Pinpoint the cell where the given text exists, returning its (x, y) midpoint coordinate. 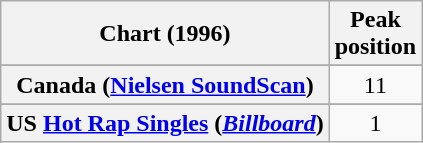
US Hot Rap Singles (Billboard) (165, 123)
Peakposition (375, 34)
11 (375, 85)
Canada (Nielsen SoundScan) (165, 85)
1 (375, 123)
Chart (1996) (165, 34)
